Return the (X, Y) coordinate for the center point of the cell that contains the specified text.  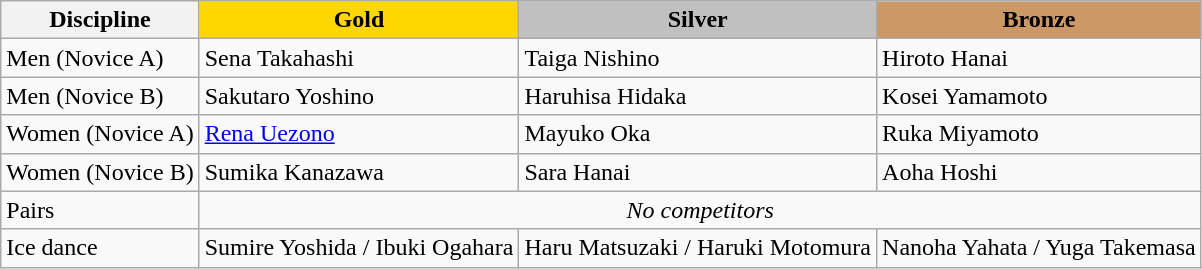
Taiga Nishino (698, 58)
Bronze (1040, 20)
Sakutaro Yoshino (359, 96)
Aoha Hoshi (1040, 172)
Men (Novice B) (100, 96)
Ruka Miyamoto (1040, 134)
Sara Hanai (698, 172)
Ice dance (100, 248)
Silver (698, 20)
Gold (359, 20)
Women (Novice B) (100, 172)
Pairs (100, 210)
Sumire Yoshida / Ibuki Ogahara (359, 248)
Rena Uezono (359, 134)
Sumika Kanazawa (359, 172)
Haru Matsuzaki / Haruki Motomura (698, 248)
Men (Novice A) (100, 58)
Kosei Yamamoto (1040, 96)
Nanoha Yahata / Yuga Takemasa (1040, 248)
Mayuko Oka (698, 134)
No competitors (700, 210)
Women (Novice A) (100, 134)
Sena Takahashi (359, 58)
Hiroto Hanai (1040, 58)
Discipline (100, 20)
Haruhisa Hidaka (698, 96)
